Find where the given text appears and provide that cell's center as [X, Y] coordinate. 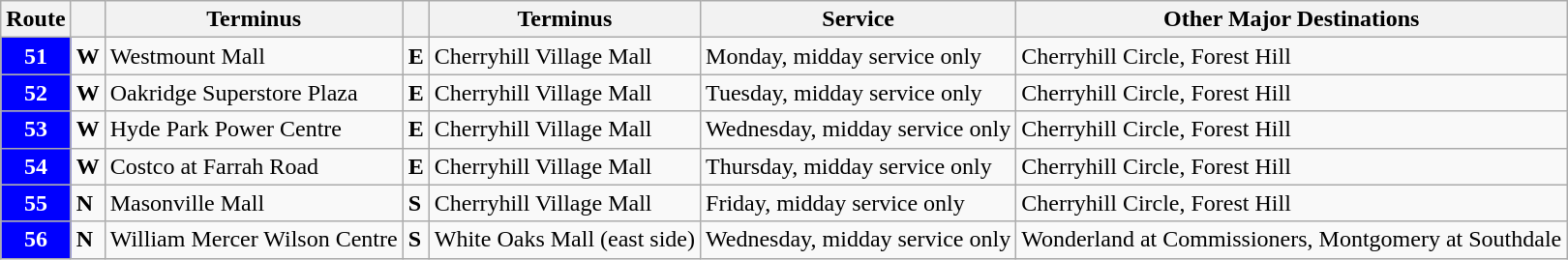
Wonderland at Commissioners, Montgomery at Southdale [1291, 240]
53 [36, 130]
Service [859, 19]
Masonville Mall [254, 203]
Hyde Park Power Centre [254, 130]
Other Major Destinations [1291, 19]
Thursday, midday service only [859, 166]
Monday, midday service only [859, 56]
56 [36, 240]
Route [36, 19]
Westmount Mall [254, 56]
William Mercer Wilson Centre [254, 240]
White Oaks Mall (east side) [564, 240]
Oakridge Superstore Plaza [254, 93]
52 [36, 93]
54 [36, 166]
51 [36, 56]
Tuesday, midday service only [859, 93]
Costco at Farrah Road [254, 166]
Friday, midday service only [859, 203]
55 [36, 203]
